Find where the given text appears and provide that cell's center as [x, y] coordinate. 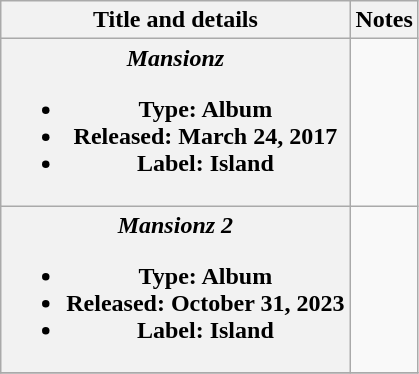
Mansionz 2Type: AlbumReleased: October 31, 2023Label: Island [176, 290]
MansionzType: AlbumReleased: March 24, 2017Label: Island [176, 122]
Notes [384, 20]
Title and details [176, 20]
